Provide the (x, y) coordinate of the cell's center where the given text is located.  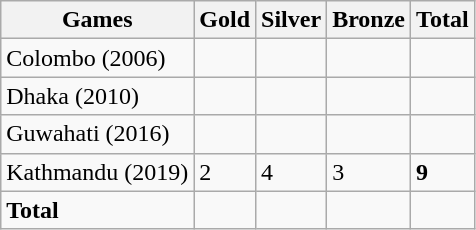
2 (225, 172)
Bronze (369, 20)
3 (369, 172)
Games (98, 20)
9 (443, 172)
Guwahati (2016) (98, 134)
Silver (292, 20)
Gold (225, 20)
Kathmandu (2019) (98, 172)
Colombo (2006) (98, 58)
4 (292, 172)
Dhaka (2010) (98, 96)
